Identify which cell holds the provided text, then report its [X, Y] central coordinate. 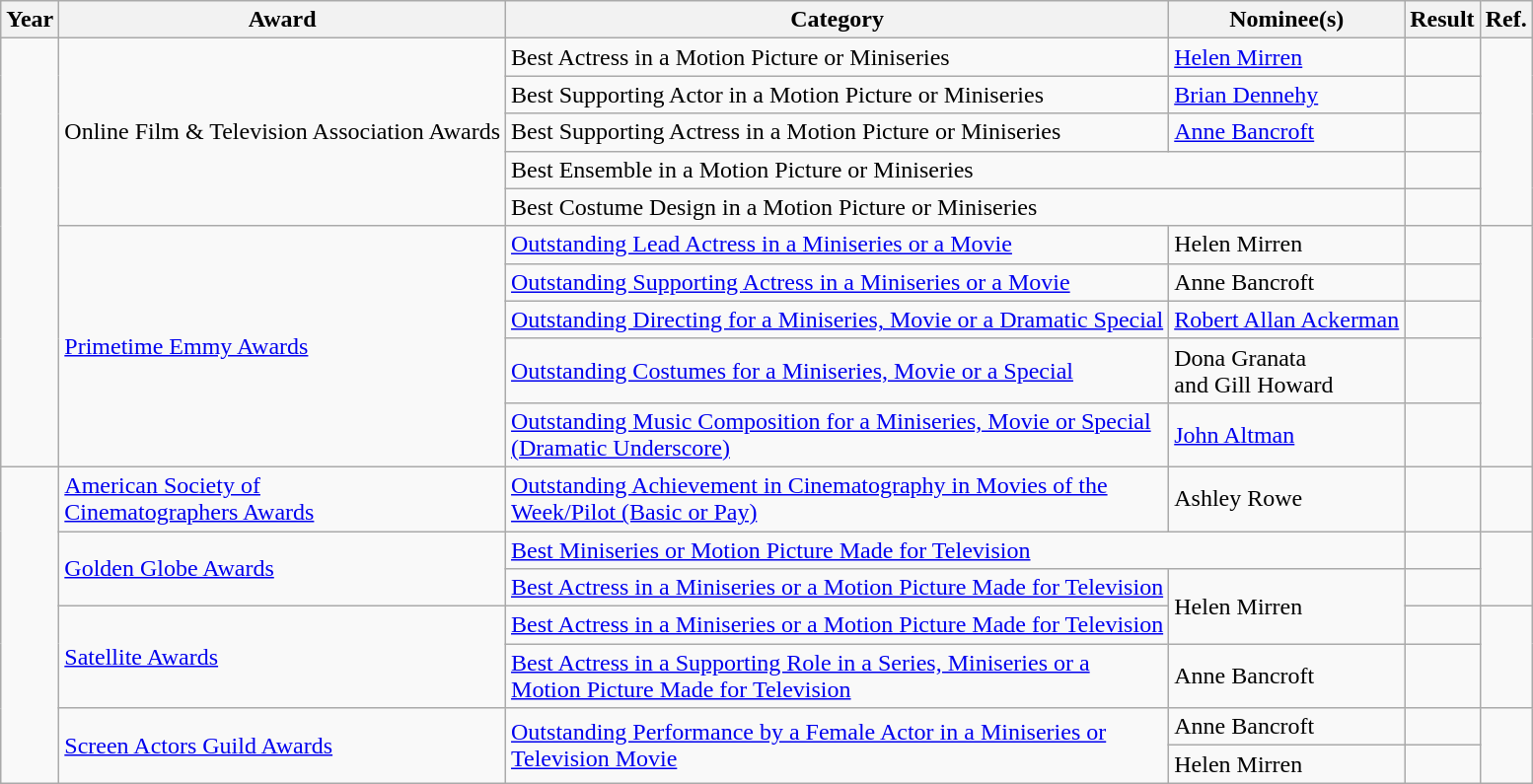
Dona Granata and Gill Howard [1286, 371]
Year [30, 20]
Best Ensemble in a Motion Picture or Miniseries [955, 170]
Outstanding Music Composition for a Miniseries, Movie or Special (Dramatic Underscore) [838, 434]
Category [838, 20]
Outstanding Performance by a Female Actor in a Miniseries or Television Movie [838, 746]
Best Costume Design in a Motion Picture or Miniseries [955, 207]
Screen Actors Guild Awards [282, 746]
Outstanding Achievement in Cinematography in Movies of the Week/Pilot (Basic or Pay) [838, 499]
Nominee(s) [1286, 20]
Ashley Rowe [1286, 499]
Best Supporting Actress in a Motion Picture or Miniseries [838, 132]
Online Film & Television Association Awards [282, 132]
Award [282, 20]
Outstanding Lead Actress in a Miniseries or a Movie [838, 245]
Outstanding Directing for a Miniseries, Movie or a Dramatic Special [838, 320]
Brian Dennehy [1286, 95]
Ref. [1505, 20]
Best Actress in a Supporting Role in a Series, Miniseries or a Motion Picture Made for Television [838, 677]
Primetime Emmy Awards [282, 346]
Robert Allan Ackerman [1286, 320]
Golden Globe Awards [282, 568]
Outstanding Costumes for a Miniseries, Movie or a Special [838, 371]
John Altman [1286, 434]
Best Supporting Actor in a Motion Picture or Miniseries [838, 95]
American Society of Cinematographers Awards [282, 499]
Best Miniseries or Motion Picture Made for Television [955, 549]
Result [1442, 20]
Best Actress in a Motion Picture or Miniseries [838, 57]
Outstanding Supporting Actress in a Miniseries or a Movie [838, 282]
Satellite Awards [282, 657]
